Output the [X, Y] coordinate of the center of the cell containing the given text.  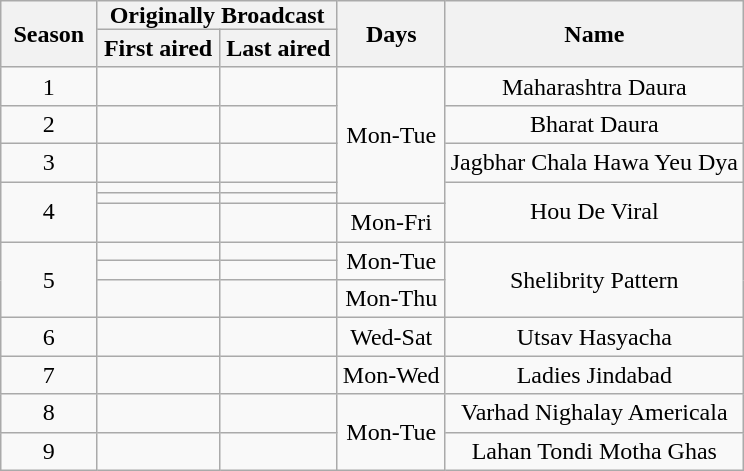
6 [49, 337]
Days [391, 34]
8 [49, 413]
Originally Broadcast [217, 15]
9 [49, 451]
Mon-Fri [391, 223]
5 [49, 280]
Varhad Nighalay Americala [594, 413]
3 [49, 162]
7 [49, 375]
Hou De Viral [594, 212]
Mon-Thu [391, 299]
Bharat Daura [594, 124]
Mon-Wed [391, 375]
First aired [158, 48]
Ladies Jindabad [594, 375]
Wed-Sat [391, 337]
1 [49, 86]
4 [49, 212]
Last aired [278, 48]
Jagbhar Chala Hawa Yeu Dya [594, 162]
Shelibrity Pattern [594, 280]
Utsav Hasyacha [594, 337]
Lahan Tondi Motha Ghas [594, 451]
Maharashtra Daura [594, 86]
Name [594, 34]
2 [49, 124]
Season [49, 34]
